Scan for the cell matching the given text and deliver its (X, Y) coordinate at center. 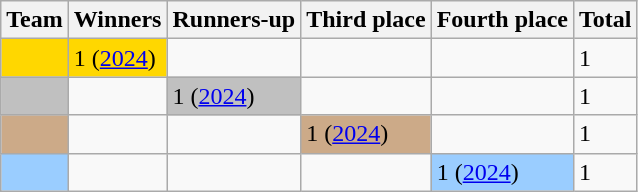
Team (35, 20)
Third place (366, 20)
Fourth place (502, 20)
Total (605, 20)
Runners-up (234, 20)
Winners (118, 20)
